For the text-containing cell, return its midpoint in [X, Y] coordinate format. 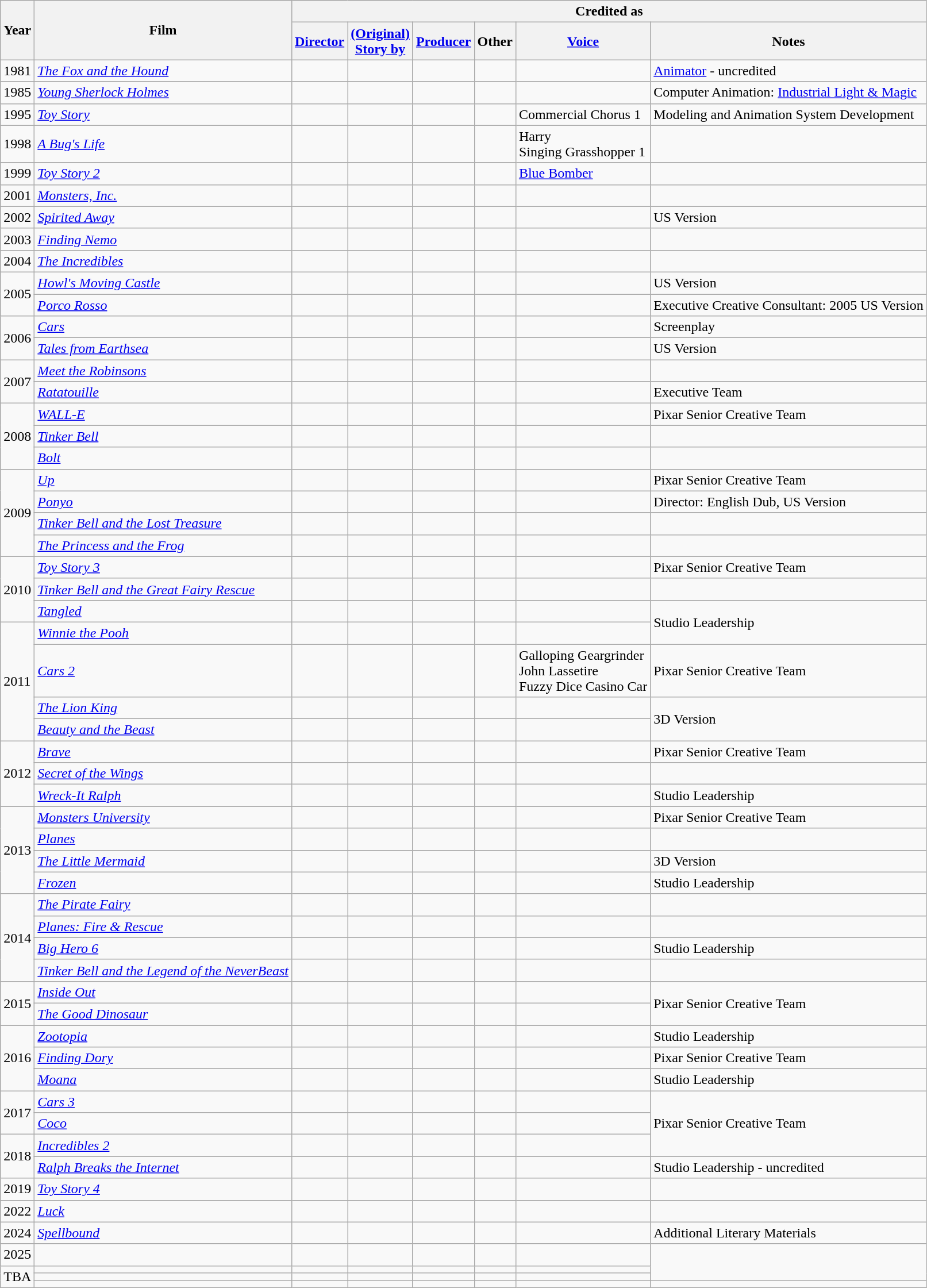
2025 [17, 1255]
Tangled [163, 611]
Ponyo [163, 502]
Studio Leadership - uncredited [788, 1167]
Tinker Bell and the Legend of the NeverBeast [163, 970]
The Princess and the Frog [163, 545]
2004 [17, 261]
The Pirate Fairy [163, 905]
Credited as [609, 11]
WALL-E [163, 414]
Howl's Moving Castle [163, 283]
Year [17, 30]
2009 [17, 513]
Modeling and Animation System Development [788, 114]
Producer [444, 41]
Spirited Away [163, 217]
Monsters, Inc. [163, 195]
Commercial Chorus 1 [583, 114]
Screenplay [788, 327]
TBA [17, 1277]
2016 [17, 1058]
Animator - uncredited [788, 71]
Incredibles 2 [163, 1145]
Executive Team [788, 393]
2018 [17, 1156]
Young Sherlock Holmes [163, 93]
2005 [17, 294]
Cars 2 [163, 670]
Tinker Bell and the Lost Treasure [163, 524]
Bolt [163, 458]
Porco Rosso [163, 305]
(Original)Story by [380, 41]
2017 [17, 1113]
Finding Dory [163, 1058]
2013 [17, 850]
Other [495, 41]
Tinker Bell and the Great Fairy Rescue [163, 589]
Tales from Earthsea [163, 349]
The Good Dinosaur [163, 1014]
Brave [163, 752]
Spellbound [163, 1233]
2022 [17, 1211]
Meet the Robinsons [163, 371]
Big Hero 6 [163, 948]
Planes [163, 839]
2007 [17, 382]
Ralph Breaks the Internet [163, 1167]
Voice [583, 41]
Moana [163, 1080]
The Incredibles [163, 261]
2024 [17, 1233]
Cars 3 [163, 1102]
1998 [17, 144]
1995 [17, 114]
Director: English Dub, US Version [788, 502]
Director [320, 41]
2006 [17, 338]
Frozen [163, 883]
Toy Story 2 [163, 174]
Additional Literary Materials [788, 1233]
Zootopia [163, 1036]
Galloping GeargrinderJohn LassetireFuzzy Dice Casino Car [583, 670]
1985 [17, 93]
1981 [17, 71]
Notes [788, 41]
Tinker Bell [163, 436]
Up [163, 480]
Toy Story [163, 114]
1999 [17, 174]
The Little Mermaid [163, 861]
Executive Creative Consultant: 2005 US Version [788, 305]
2001 [17, 195]
2011 [17, 681]
2019 [17, 1189]
Monsters University [163, 817]
The Fox and the Hound [163, 71]
Beauty and the Beast [163, 730]
HarrySinging Grasshopper 1 [583, 144]
2010 [17, 589]
Secret of the Wings [163, 774]
Winnie the Pooh [163, 633]
Wreck-It Ralph [163, 795]
Cars [163, 327]
2015 [17, 1003]
The Lion King [163, 708]
Blue Bomber [583, 174]
Finding Nemo [163, 239]
Film [163, 30]
Planes: Fire & Rescue [163, 926]
Inside Out [163, 992]
Computer Animation: Industrial Light & Magic [788, 93]
2003 [17, 239]
2002 [17, 217]
Coco [163, 1124]
2014 [17, 937]
Toy Story 4 [163, 1189]
A Bug's Life [163, 144]
Luck [163, 1211]
Ratatouille [163, 393]
Toy Story 3 [163, 567]
2008 [17, 436]
2012 [17, 774]
